From the cell containing the given text, extract its center point as [X, Y] coordinate. 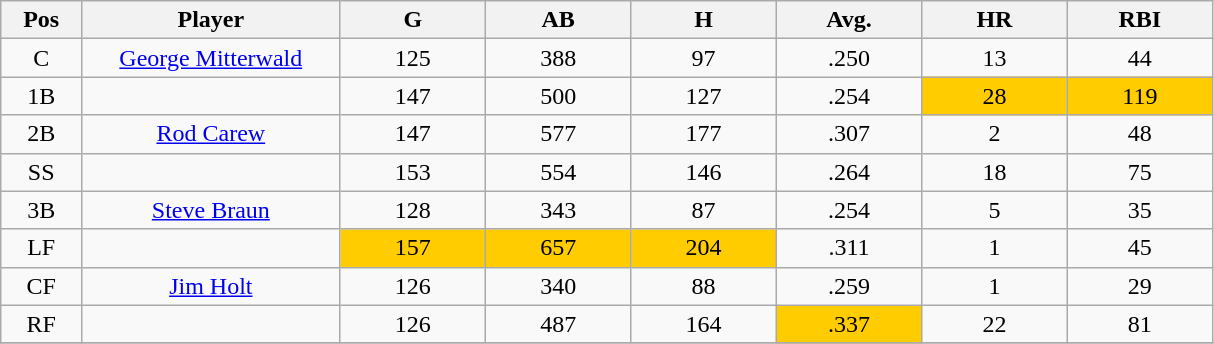
29 [1140, 286]
146 [704, 172]
2 [994, 134]
.311 [848, 248]
AB [558, 20]
157 [412, 248]
18 [994, 172]
35 [1140, 210]
87 [704, 210]
487 [558, 324]
.259 [848, 286]
.264 [848, 172]
.337 [848, 324]
2B [42, 134]
HR [994, 20]
44 [1140, 58]
CF [42, 286]
75 [1140, 172]
340 [558, 286]
H [704, 20]
500 [558, 96]
George Mitterwald [212, 58]
554 [558, 172]
5 [994, 210]
RF [42, 324]
125 [412, 58]
177 [704, 134]
88 [704, 286]
128 [412, 210]
Steve Braun [212, 210]
Pos [42, 20]
81 [1140, 324]
1B [42, 96]
48 [1140, 134]
164 [704, 324]
97 [704, 58]
.250 [848, 58]
22 [994, 324]
G [412, 20]
C [42, 58]
RBI [1140, 20]
Avg. [848, 20]
SS [42, 172]
204 [704, 248]
3B [42, 210]
28 [994, 96]
Rod Carew [212, 134]
577 [558, 134]
343 [558, 210]
13 [994, 58]
LF [42, 248]
Jim Holt [212, 286]
Player [212, 20]
153 [412, 172]
127 [704, 96]
45 [1140, 248]
657 [558, 248]
.307 [848, 134]
388 [558, 58]
119 [1140, 96]
